Scan for the cell matching the given text and deliver its (x, y) coordinate at center. 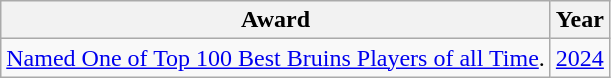
Named One of Top 100 Best Bruins Players of all Time. (276, 58)
Year (580, 20)
Award (276, 20)
2024 (580, 58)
